Detect which cell encompasses the target text, then output its (x, y) center coordinate. 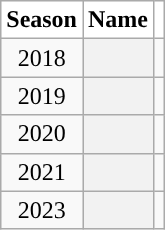
2023 (42, 210)
2019 (42, 96)
2021 (42, 172)
Season (42, 20)
2018 (42, 58)
2020 (42, 134)
Name (118, 20)
